Determine the [X, Y] coordinate at the center of the cell enclosing the given text.  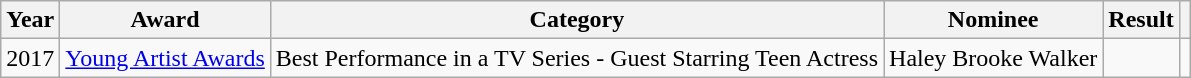
Nominee [994, 20]
Haley Brooke Walker [994, 58]
Best Performance in a TV Series - Guest Starring Teen Actress [576, 58]
2017 [30, 58]
Category [576, 20]
Award [165, 20]
Young Artist Awards [165, 58]
Result [1141, 20]
Year [30, 20]
